Locate the cell with the specified text and output its [X, Y] center coordinate. 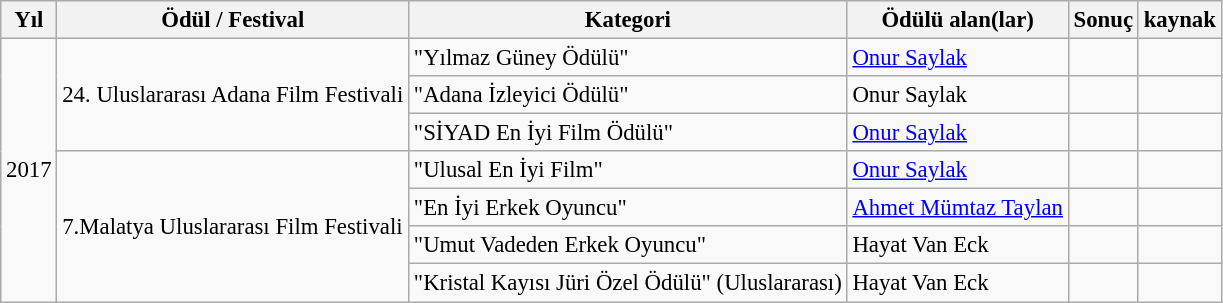
24. Uluslararası Adana Film Festivali [233, 96]
"En İyi Erkek Oyuncu" [628, 208]
"Ulusal En İyi Film" [628, 170]
"Umut Vadeden Erkek Oyuncu" [628, 245]
kaynak [1180, 20]
"Kristal Kayısı Jüri Özel Ödülü" (Uluslararası) [628, 283]
7.Malatya Uluslararası Film Festivali [233, 226]
Kategori [628, 20]
2017 [29, 170]
"Yılmaz Güney Ödülü" [628, 58]
"Adana İzleyici Ödülü" [628, 95]
Yıl [29, 20]
Ödül / Festival [233, 20]
"SİYAD En İyi Film Ödülü" [628, 133]
Sonuç [1103, 20]
Ahmet Mümtaz Taylan [958, 208]
Ödülü alan(lar) [958, 20]
